Search for the cell housing the specified text and yield its [x, y] center coordinate. 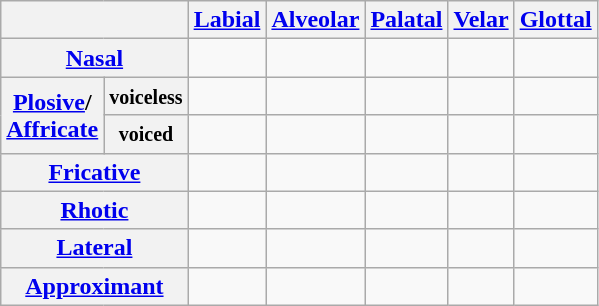
voiced [146, 134]
Glottal [556, 20]
Nasal [94, 58]
Rhotic [94, 210]
Lateral [94, 248]
Alveolar [316, 20]
voiceless [146, 96]
Velar [481, 20]
Palatal [406, 20]
Plosive/Affricate [52, 115]
Labial [227, 20]
Approximant [94, 286]
Fricative [94, 172]
